Extract the (X, Y) coordinate from the center of the cell holding the provided text.  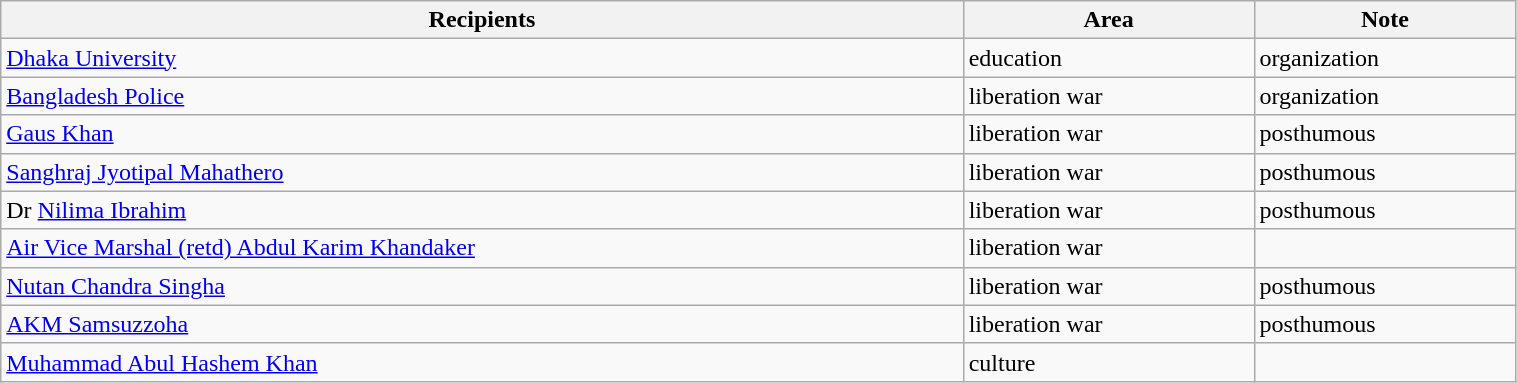
Bangladesh Police (482, 96)
AKM Samsuzzoha (482, 324)
Note (1385, 20)
Air Vice Marshal (retd) Abdul Karim Khandaker (482, 248)
education (1108, 58)
culture (1108, 362)
Gaus Khan (482, 134)
Area (1108, 20)
Recipients (482, 20)
Muhammad Abul Hashem Khan (482, 362)
Dr Nilima Ibrahim (482, 210)
Nutan Chandra Singha (482, 286)
Dhaka University (482, 58)
Sanghraj Jyotipal Mahathero (482, 172)
